Find where the given text appears and provide that cell's center as (x, y) coordinate. 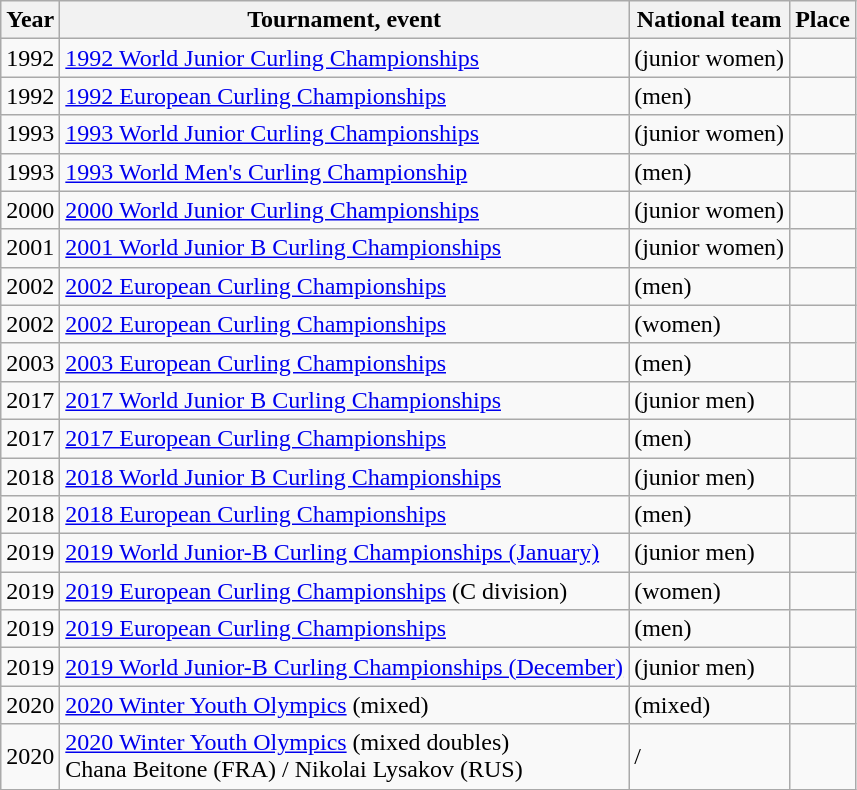
2018 European Curling Championships (344, 515)
2001 World Junior B Curling Championships (344, 248)
1992 World Junior Curling Championships (344, 58)
Tournament, event (344, 20)
2019 European Curling Championships (C division) (344, 591)
1993 World Junior Curling Championships (344, 134)
National team (710, 20)
2019 World Junior-B Curling Championships (January) (344, 553)
2000 (30, 210)
2017 World Junior B Curling Championships (344, 400)
2003 European Curling Championships (344, 362)
2000 World Junior Curling Championships (344, 210)
2001 (30, 248)
2003 (30, 362)
2020 Winter Youth Olympics (mixed) (344, 705)
2019 European Curling Championships (344, 629)
/ (710, 756)
2020 Winter Youth Olympics (mixed doubles)Chana Beitone (FRA) / Nikolai Lysakov (RUS) (344, 756)
2019 World Junior-B Curling Championships (December) (344, 667)
Year (30, 20)
2018 World Junior B Curling Championships (344, 477)
1993 World Men's Curling Championship (344, 172)
2017 European Curling Championships (344, 438)
1992 European Curling Championships (344, 96)
Place (823, 20)
(mixed) (710, 705)
